Detect which cell encompasses the target text, then output its [x, y] center coordinate. 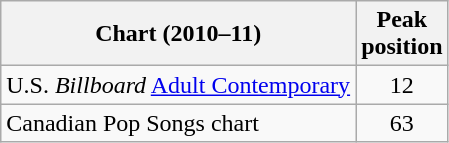
12 [402, 85]
Peakposition [402, 34]
U.S. Billboard Adult Contemporary [178, 85]
Canadian Pop Songs chart [178, 123]
Chart (2010–11) [178, 34]
63 [402, 123]
